Search for the cell housing the specified text and yield its (x, y) center coordinate. 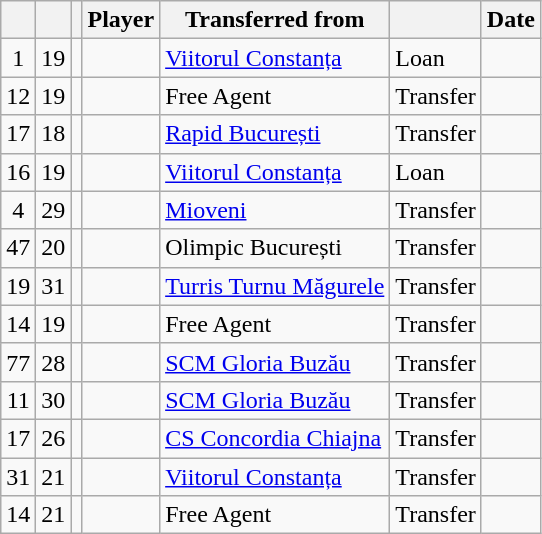
18 (54, 134)
11 (18, 400)
CS Concordia Chiajna (275, 438)
29 (54, 210)
Date (510, 20)
1 (18, 58)
47 (18, 248)
Turris Turnu Măgurele (275, 286)
12 (18, 96)
77 (18, 362)
Transferred from (275, 20)
16 (18, 172)
Rapid București (275, 134)
4 (18, 210)
Olimpic București (275, 248)
26 (54, 438)
20 (54, 248)
Player (121, 20)
30 (54, 400)
28 (54, 362)
Mioveni (275, 210)
